For the text-containing cell, return its midpoint in (x, y) coordinate format. 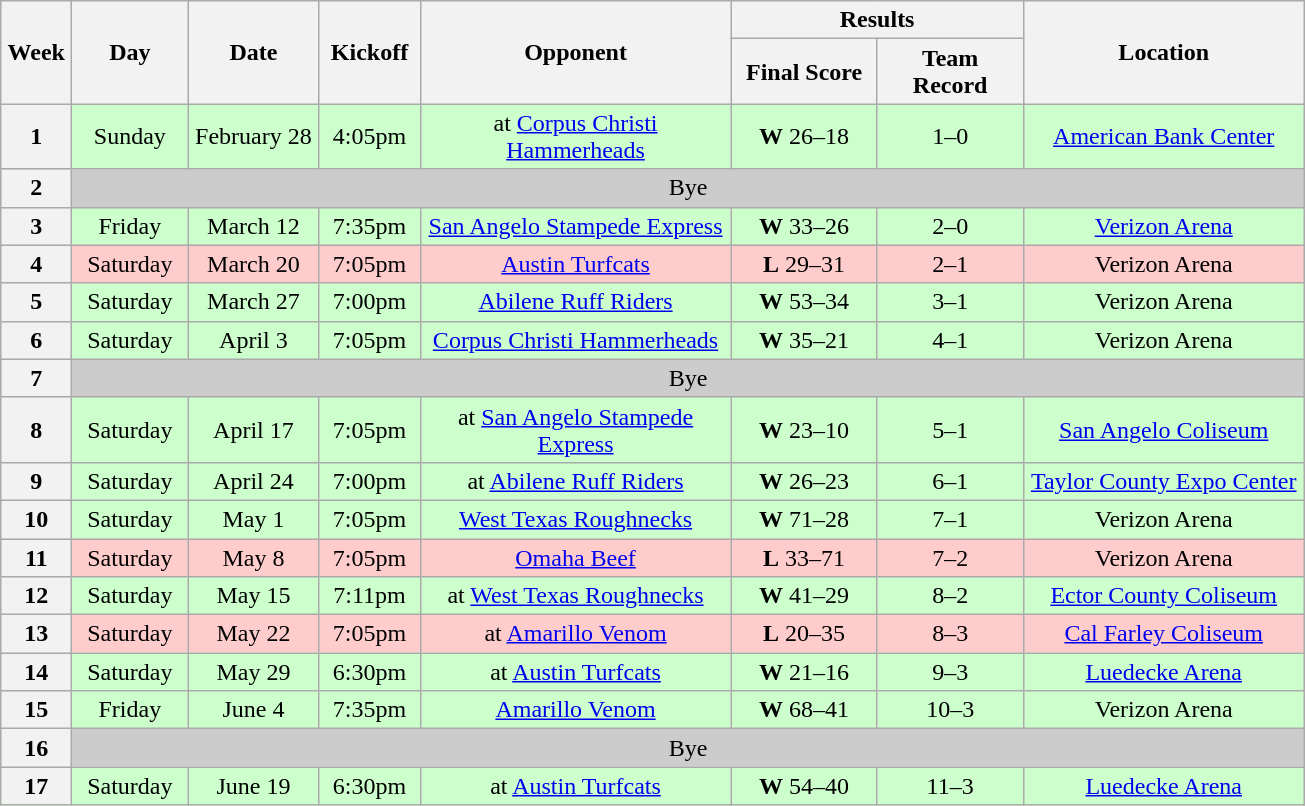
L 33–71 (804, 557)
Location (1164, 52)
11 (36, 557)
at Amarillo Venom (576, 634)
L 20–35 (804, 634)
W 23–10 (804, 430)
7–2 (950, 557)
Amarillo Venom (576, 710)
June 19 (254, 786)
10–3 (950, 710)
7:11pm (370, 596)
10 (36, 519)
March 20 (254, 264)
Final Score (804, 72)
at Abilene Ruff Riders (576, 481)
8 (36, 430)
May 8 (254, 557)
Kickoff (370, 52)
February 28 (254, 136)
March 27 (254, 302)
San Angelo Coliseum (1164, 430)
8–3 (950, 634)
7–1 (950, 519)
West Texas Roughnecks (576, 519)
May 1 (254, 519)
Corpus Christi Hammerheads (576, 340)
7 (36, 378)
14 (36, 672)
April 24 (254, 481)
11–3 (950, 786)
17 (36, 786)
at West Texas Roughnecks (576, 596)
Sunday (130, 136)
1 (36, 136)
Abilene Ruff Riders (576, 302)
8–2 (950, 596)
American Bank Center (1164, 136)
L 29–31 (804, 264)
San Angelo Stampede Express (576, 226)
2–1 (950, 264)
W 33–26 (804, 226)
W 71–28 (804, 519)
May 29 (254, 672)
March 12 (254, 226)
at Corpus Christi Hammerheads (576, 136)
W 68–41 (804, 710)
15 (36, 710)
2–0 (950, 226)
6 (36, 340)
W 54–40 (804, 786)
3 (36, 226)
April 3 (254, 340)
6–1 (950, 481)
April 17 (254, 430)
2 (36, 188)
May 15 (254, 596)
4 (36, 264)
1–0 (950, 136)
16 (36, 748)
12 (36, 596)
Results (877, 20)
Week (36, 52)
3–1 (950, 302)
4–1 (950, 340)
Date (254, 52)
9–3 (950, 672)
Austin Turfcats (576, 264)
13 (36, 634)
May 22 (254, 634)
Cal Farley Coliseum (1164, 634)
Team Record (950, 72)
W 35–21 (804, 340)
June 4 (254, 710)
Day (130, 52)
W 26–18 (804, 136)
5–1 (950, 430)
at San Angelo Stampede Express (576, 430)
W 26–23 (804, 481)
W 53–34 (804, 302)
Opponent (576, 52)
W 41–29 (804, 596)
5 (36, 302)
Ector County Coliseum (1164, 596)
Taylor County Expo Center (1164, 481)
4:05pm (370, 136)
Omaha Beef (576, 557)
9 (36, 481)
W 21–16 (804, 672)
